Extract the (X, Y) coordinate from the center of the cell holding the provided text.  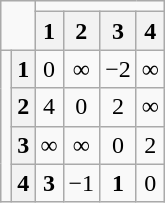
−2 (118, 69)
−1 (82, 183)
